Pinpoint the cell where the given text exists, returning its (x, y) midpoint coordinate. 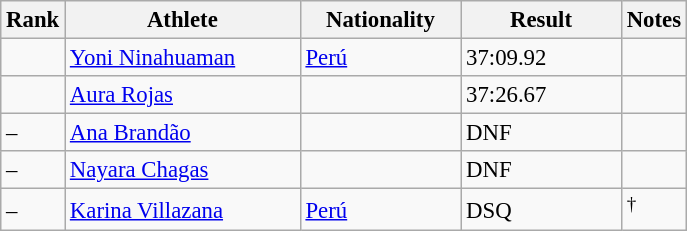
Nationality (380, 20)
Yoni Ninahuaman (183, 58)
Karina Villazana (183, 210)
Aura Rojas (183, 95)
Notes (654, 20)
Ana Brandão (183, 133)
Result (542, 20)
Rank (33, 20)
Nayara Chagas (183, 170)
37:26.67 (542, 95)
† (654, 210)
DSQ (542, 210)
37:09.92 (542, 58)
Athlete (183, 20)
